Find where the given text appears and provide that cell's center as (x, y) coordinate. 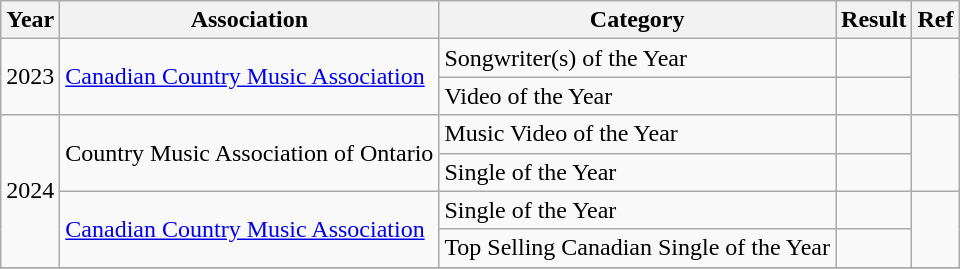
Ref (936, 20)
Video of the Year (638, 96)
Songwriter(s) of the Year (638, 58)
Music Video of the Year (638, 134)
2024 (30, 191)
Category (638, 20)
Country Music Association of Ontario (250, 153)
Year (30, 20)
Top Selling Canadian Single of the Year (638, 248)
2023 (30, 77)
Association (250, 20)
Result (874, 20)
